Output the (X, Y) coordinate of the center of the cell containing the given text.  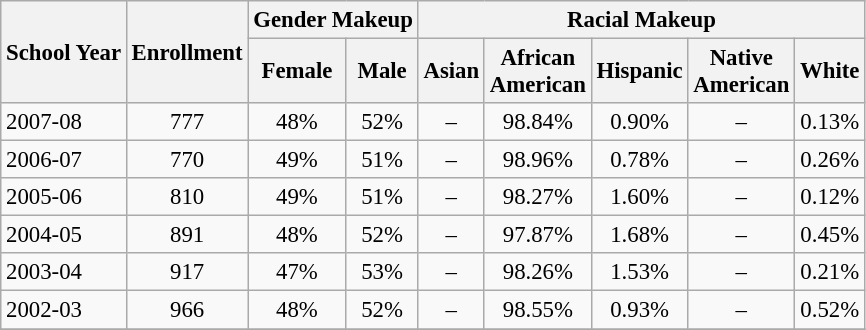
98.84% (538, 122)
0.45% (830, 235)
777 (187, 122)
2006-07 (64, 160)
98.55% (538, 310)
98.26% (538, 273)
2003-04 (64, 273)
Hispanic (640, 72)
0.26% (830, 160)
2004-05 (64, 235)
0.78% (640, 160)
810 (187, 197)
1.60% (640, 197)
891 (187, 235)
0.21% (830, 273)
0.13% (830, 122)
0.90% (640, 122)
2002-03 (64, 310)
Male (382, 72)
2005-06 (64, 197)
Gender Makeup (333, 20)
0.12% (830, 197)
0.93% (640, 310)
98.96% (538, 160)
Female (297, 72)
Enrollment (187, 52)
98.27% (538, 197)
2007-08 (64, 122)
917 (187, 273)
97.87% (538, 235)
African American (538, 72)
1.53% (640, 273)
Asian (451, 72)
53% (382, 273)
47% (297, 273)
1.68% (640, 235)
966 (187, 310)
0.52% (830, 310)
School Year (64, 52)
Racial Makeup (642, 20)
Native American (742, 72)
770 (187, 160)
White (830, 72)
